Return the (X, Y) coordinate for the center point of the cell that contains the specified text.  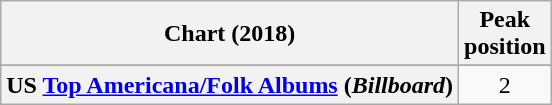
US Top Americana/Folk Albums (Billboard) (230, 85)
Peak position (505, 34)
2 (505, 85)
Chart (2018) (230, 34)
